Provide the [X, Y] coordinate of the cell's center where the given text is located.  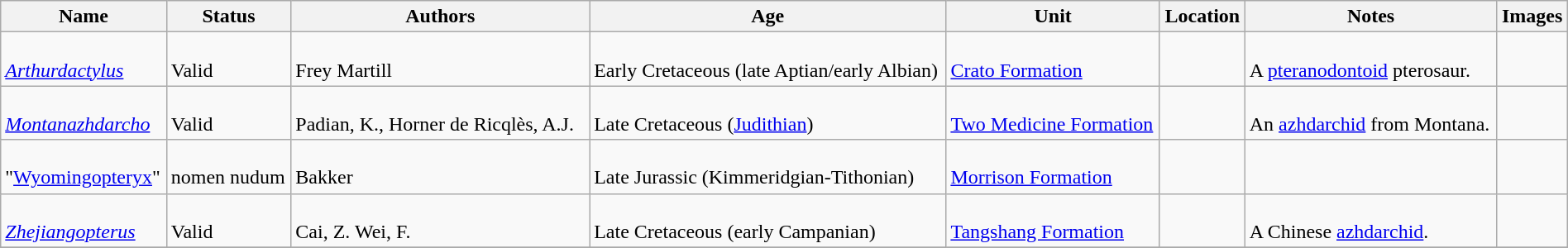
Tangshang Formation [1054, 220]
Unit [1054, 17]
Name [84, 17]
nomen nudum [228, 167]
Morrison Formation [1054, 167]
Late Jurassic (Kimmeridgian-Tithonian) [767, 167]
Late Cretaceous (early Campanian) [767, 220]
Zhejiangopterus [84, 220]
Two Medicine Formation [1054, 112]
An azhdarchid from Montana. [1371, 112]
Padian, K., Horner de Ricqlès, A.J. [436, 112]
Cai, Z. Wei, F. [436, 220]
Frey Martill [436, 60]
Early Cretaceous (late Aptian/early Albian) [767, 60]
Montanazhdarcho [84, 112]
Age [767, 17]
Status [228, 17]
A Chinese azhdarchid. [1371, 220]
Location [1202, 17]
Arthurdactylus [84, 60]
Crato Formation [1054, 60]
A pteranodontoid pterosaur. [1371, 60]
Images [1532, 17]
Late Cretaceous (Judithian) [767, 112]
Notes [1371, 17]
Bakker [436, 167]
"Wyomingopteryx" [84, 167]
Authors [440, 17]
